Identify which cell holds the provided text, then report its [X, Y] central coordinate. 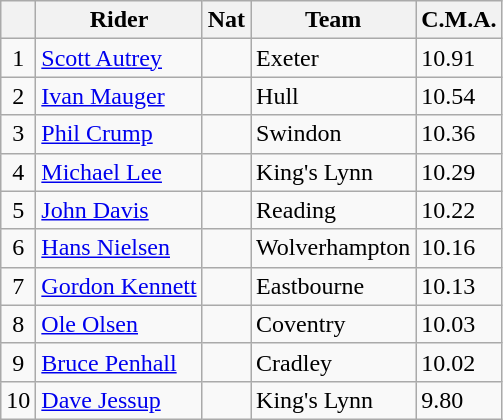
Team [334, 20]
10 [18, 400]
6 [18, 248]
Hans Nielsen [119, 248]
Eastbourne [334, 286]
John Davis [119, 210]
Exeter [334, 58]
9 [18, 362]
2 [18, 96]
9.80 [459, 400]
8 [18, 324]
Gordon Kennett [119, 286]
Cradley [334, 362]
Wolverhampton [334, 248]
Reading [334, 210]
Michael Lee [119, 172]
C.M.A. [459, 20]
Rider [119, 20]
10.22 [459, 210]
Ole Olsen [119, 324]
10.16 [459, 248]
3 [18, 134]
Scott Autrey [119, 58]
10.36 [459, 134]
4 [18, 172]
10.13 [459, 286]
10.54 [459, 96]
10.29 [459, 172]
Ivan Mauger [119, 96]
Nat [226, 20]
10.91 [459, 58]
10.02 [459, 362]
Bruce Penhall [119, 362]
5 [18, 210]
10.03 [459, 324]
Dave Jessup [119, 400]
Phil Crump [119, 134]
Hull [334, 96]
1 [18, 58]
Coventry [334, 324]
Swindon [334, 134]
7 [18, 286]
